Provide the [X, Y] coordinate of the cell's center where the given text is located.  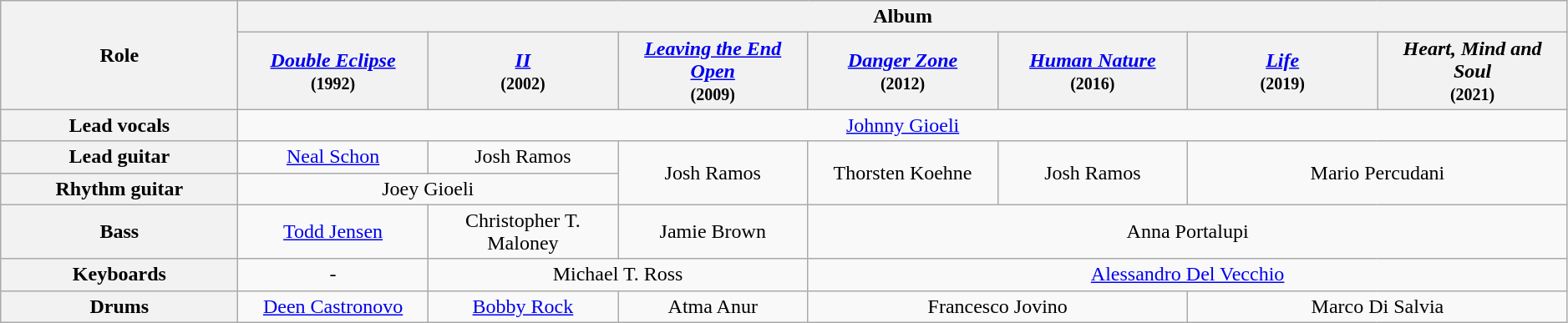
Alessandro Del Vecchio [1188, 275]
Mario Percudani [1378, 173]
Human Nature(2016) [1093, 71]
Thorsten Koehne [902, 173]
Album [902, 17]
Drums [119, 306]
II(2002) [523, 71]
Neal Schon [332, 157]
Bobby Rock [523, 306]
Lead guitar [119, 157]
Lead vocals [119, 125]
Johnny Gioeli [902, 125]
Keyboards [119, 275]
Bass [119, 232]
Michael T. Ross [618, 275]
Francesco Jovino [997, 306]
Atma Anur [713, 306]
Deen Castronovo [332, 306]
Heart, Mind and Soul(2021) [1472, 71]
Leaving the End Open(2009) [713, 71]
- [332, 275]
Christopher T. Maloney [523, 232]
Anna Portalupi [1188, 232]
Life(2019) [1283, 71]
Joey Gioeli [428, 189]
Double Eclipse(1992) [332, 71]
Todd Jensen [332, 232]
Danger Zone(2012) [902, 71]
Rhythm guitar [119, 189]
Jamie Brown [713, 232]
Role [119, 55]
Marco Di Salvia [1378, 306]
